Pinpoint the cell where the given text exists, returning its (x, y) midpoint coordinate. 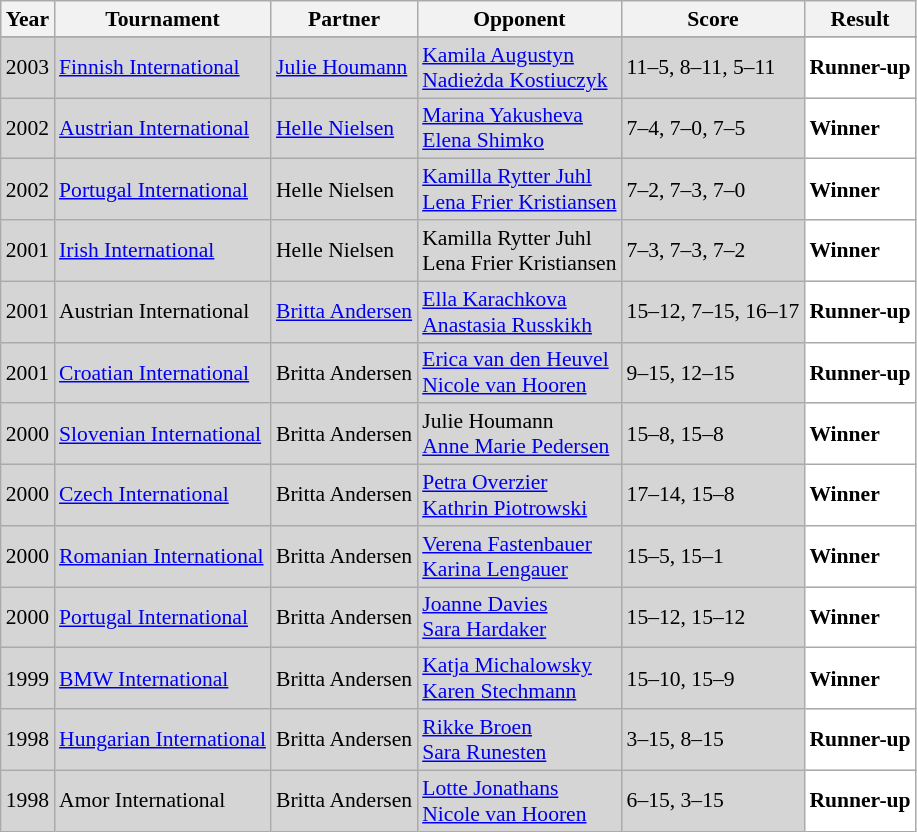
7–3, 7–3, 7–2 (714, 250)
15–12, 7–15, 16–17 (714, 312)
7–2, 7–3, 7–0 (714, 190)
Amor International (162, 800)
1999 (28, 678)
Ella Karachkova Anastasia Russkikh (519, 312)
11–5, 8–11, 5–11 (714, 68)
Partner (344, 19)
Erica van den Heuvel Nicole van Hooren (519, 372)
Kamila Augustyn Nadieżda Kostiuczyk (519, 68)
6–15, 3–15 (714, 800)
Romanian International (162, 556)
Result (860, 19)
Joanne Davies Sara Hardaker (519, 618)
Year (28, 19)
Tournament (162, 19)
Finnish International (162, 68)
Czech International (162, 496)
15–5, 15–1 (714, 556)
7–4, 7–0, 7–5 (714, 128)
15–12, 15–12 (714, 618)
Julie Houmann Anne Marie Pedersen (519, 434)
17–14, 15–8 (714, 496)
Julie Houmann (344, 68)
Lotte Jonathans Nicole van Hooren (519, 800)
2003 (28, 68)
BMW International (162, 678)
Score (714, 19)
Hungarian International (162, 740)
15–10, 15–9 (714, 678)
Petra Overzier Kathrin Piotrowski (519, 496)
Rikke Broen Sara Runesten (519, 740)
Irish International (162, 250)
15–8, 15–8 (714, 434)
Marina Yakusheva Elena Shimko (519, 128)
Verena Fastenbauer Karina Lengauer (519, 556)
Slovenian International (162, 434)
Katja Michalowsky Karen Stechmann (519, 678)
Croatian International (162, 372)
Opponent (519, 19)
9–15, 12–15 (714, 372)
3–15, 8–15 (714, 740)
